Capture the cell that displays the provided text and extract its (X, Y) central coordinate. 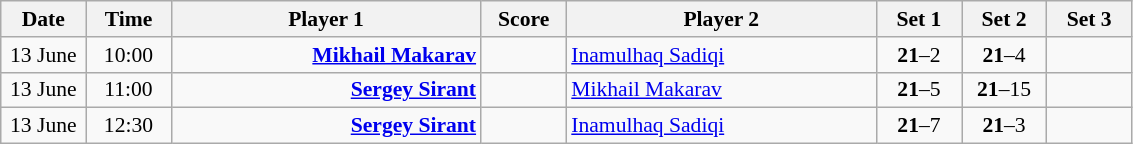
12:30 (128, 126)
10:00 (128, 55)
Set 1 (918, 19)
Date (44, 19)
Score (524, 19)
11:00 (128, 90)
Time (128, 19)
21–5 (918, 90)
21–4 (1004, 55)
Player 2 (721, 19)
Set 3 (1090, 19)
21–15 (1004, 90)
21–2 (918, 55)
21–7 (918, 126)
21–3 (1004, 126)
Player 1 (326, 19)
Set 2 (1004, 19)
